Extract the [X, Y] coordinate from the center of the cell holding the provided text.  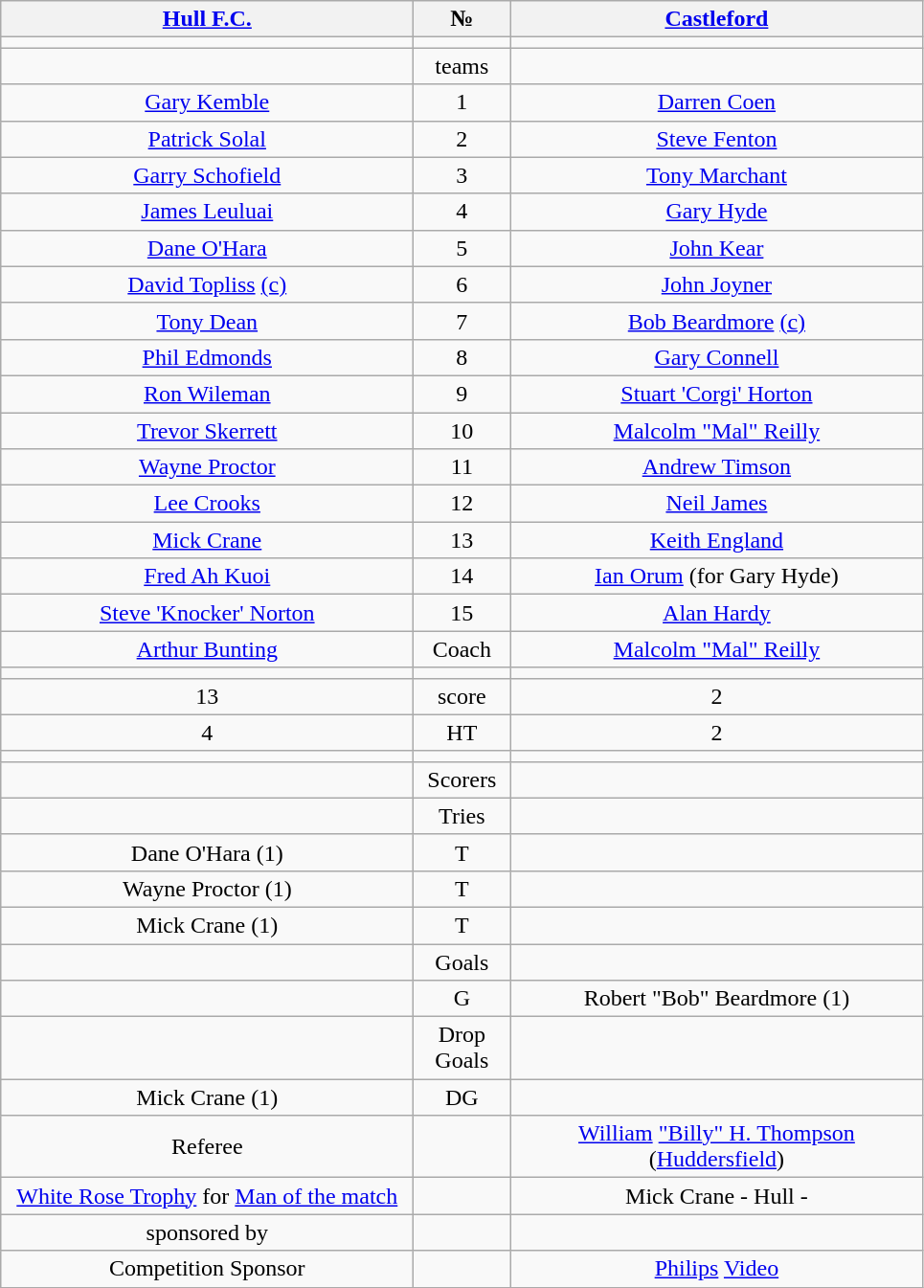
John Joyner [716, 284]
Arthur Bunting [207, 649]
1 [462, 102]
6 [462, 284]
Mick Crane - Hull - [716, 1196]
7 [462, 321]
James Leuluai [207, 212]
Steve 'Knocker' Norton [207, 613]
DG [462, 1097]
Scorers [462, 780]
Wayne Proctor [207, 467]
David Topliss (c) [207, 284]
teams [462, 66]
sponsored by [207, 1232]
Tries [462, 816]
9 [462, 394]
Drop Goals [462, 1048]
Wayne Proctor (1) [207, 889]
Darren Coen [716, 102]
Philips Video [716, 1269]
Ian Orum (for Gary Hyde) [716, 576]
Steve Fenton [716, 139]
Dane O'Hara [207, 248]
Neil James [716, 504]
Mick Crane [207, 540]
Fred Ah Kuoi [207, 576]
Phil Edmonds [207, 357]
Tony Marchant [716, 175]
Referee [207, 1147]
12 [462, 504]
Ron Wileman [207, 394]
Andrew Timson [716, 467]
White Rose Trophy for Man of the match [207, 1196]
John Kear [716, 248]
Gary Connell [716, 357]
Tony Dean [207, 321]
Robert "Bob" Beardmore (1) [716, 999]
5 [462, 248]
14 [462, 576]
Patrick Solal [207, 139]
Bob Beardmore (c) [716, 321]
Keith England [716, 540]
Dane O'Hara (1) [207, 852]
15 [462, 613]
HT [462, 733]
Lee Crooks [207, 504]
G [462, 999]
Competition Sponsor [207, 1269]
11 [462, 467]
Garry Schofield [207, 175]
Castleford [716, 19]
Trevor Skerrett [207, 430]
8 [462, 357]
№ [462, 19]
score [462, 696]
Stuart 'Corgi' Horton [716, 394]
Gary Kemble [207, 102]
Alan Hardy [716, 613]
Gary Hyde [716, 212]
Coach [462, 649]
3 [462, 175]
Goals [462, 962]
William "Billy" H. Thompson (Huddersfield) [716, 1147]
Hull F.C. [207, 19]
10 [462, 430]
